Find where the given text appears and provide that cell's center as (x, y) coordinate. 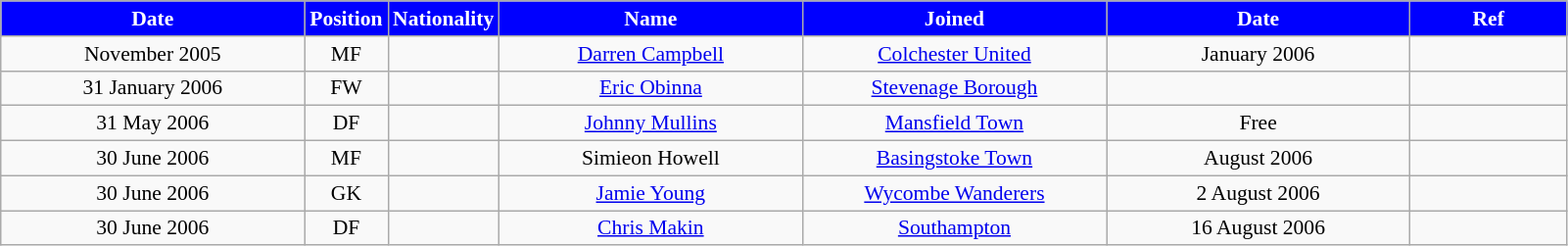
GK (347, 193)
Name (650, 19)
Simieon Howell (650, 159)
31 January 2006 (153, 88)
16 August 2006 (1259, 228)
Basingstoke Town (954, 159)
FW (347, 88)
31 May 2006 (153, 123)
Jamie Young (650, 193)
Wycombe Wanderers (954, 193)
November 2005 (153, 54)
Stevenage Borough (954, 88)
2 August 2006 (1259, 193)
Chris Makin (650, 228)
Ref (1489, 19)
Position (347, 19)
Free (1259, 123)
January 2006 (1259, 54)
August 2006 (1259, 159)
Mansfield Town (954, 123)
Nationality (443, 19)
Darren Campbell (650, 54)
Colchester United (954, 54)
Southampton (954, 228)
Joined (954, 19)
Eric Obinna (650, 88)
Johnny Mullins (650, 123)
